For the text-containing cell, return its midpoint in (X, Y) coordinate format. 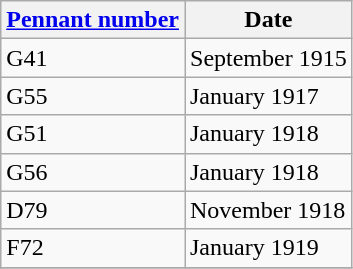
January 1919 (268, 248)
G51 (93, 134)
D79 (93, 210)
F72 (93, 248)
November 1918 (268, 210)
Pennant number (93, 20)
January 1917 (268, 96)
G55 (93, 96)
G56 (93, 172)
September 1915 (268, 58)
Date (268, 20)
G41 (93, 58)
